Return (X, Y) of the center of cell containing provided text 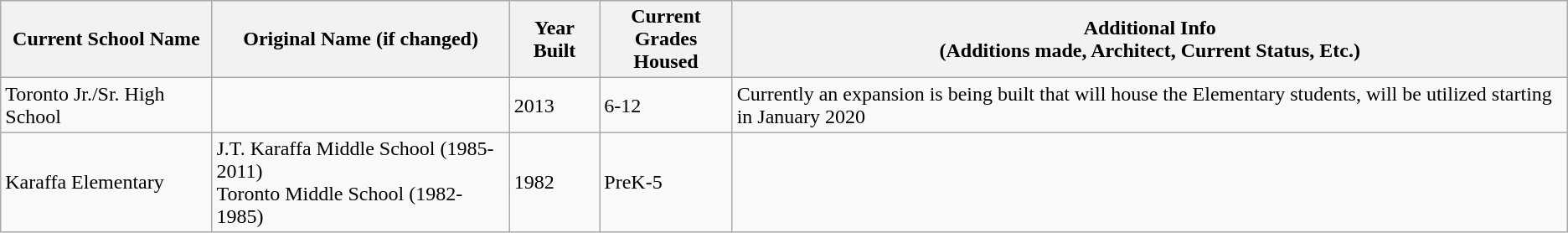
J.T. Karaffa Middle School (1985-2011)Toronto Middle School (1982-1985) (360, 183)
2013 (554, 106)
Currently an expansion is being built that will house the Elementary students, will be utilized starting in January 2020 (1149, 106)
Year Built (554, 39)
PreK-5 (666, 183)
Karaffa Elementary (106, 183)
Current Grades Housed (666, 39)
Toronto Jr./Sr. High School (106, 106)
Current School Name (106, 39)
Original Name (if changed) (360, 39)
Additional Info(Additions made, Architect, Current Status, Etc.) (1149, 39)
6-12 (666, 106)
1982 (554, 183)
